Identify which cell holds the provided text, then report its (X, Y) central coordinate. 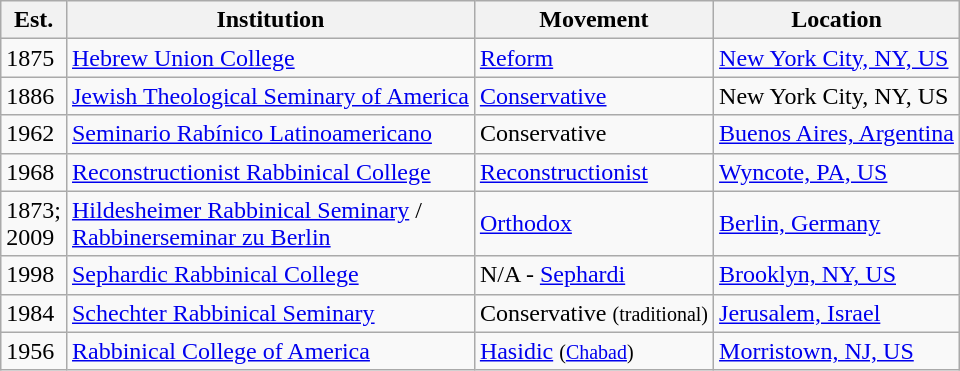
1956 (34, 351)
Buenos Aires, Argentina (837, 134)
Rabbinical College of America (270, 351)
Jerusalem, Israel (837, 313)
Brooklyn, NY, US (837, 275)
Hildesheimer Rabbinical Seminary /Rabbinerseminar zu Berlin (270, 224)
Hasidic (Chabad) (594, 351)
Reconstructionist (594, 172)
Reconstructionist Rabbinical College (270, 172)
Berlin, Germany (837, 224)
Movement (594, 20)
Est. (34, 20)
N/A - Sephardi (594, 275)
Wyncote, PA, US (837, 172)
1984 (34, 313)
Sephardic Rabbinical College (270, 275)
Institution (270, 20)
1998 (34, 275)
Conservative (traditional) (594, 313)
1873;2009 (34, 224)
Location (837, 20)
Orthodox (594, 224)
1875 (34, 58)
Schechter Rabbinical Seminary (270, 313)
1968 (34, 172)
Reform (594, 58)
1886 (34, 96)
Morristown, NJ, US (837, 351)
Hebrew Union College (270, 58)
Jewish Theological Seminary of America (270, 96)
Seminario Rabínico Latinoamericano (270, 134)
1962 (34, 134)
